Identify which cell holds the provided text, then report its (X, Y) central coordinate. 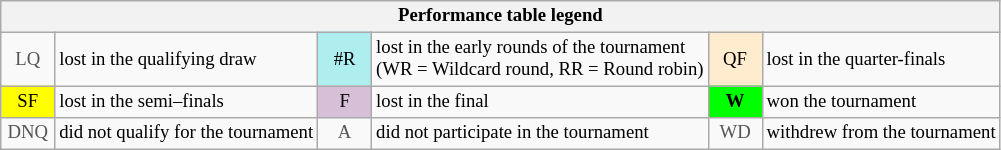
DNQ (28, 134)
lost in the early rounds of the tournament(WR = Wildcard round, RR = Round robin) (540, 60)
did not qualify for the tournament (186, 134)
F (345, 102)
A (345, 134)
lost in the semi–finals (186, 102)
WD (735, 134)
SF (28, 102)
lost in the quarter-finals (881, 60)
QF (735, 60)
lost in the final (540, 102)
W (735, 102)
lost in the qualifying draw (186, 60)
withdrew from the tournament (881, 134)
won the tournament (881, 102)
#R (345, 60)
LQ (28, 60)
did not participate in the tournament (540, 134)
Performance table legend (500, 16)
